Provide the (X, Y) coordinate of the cell's center where the given text is located.  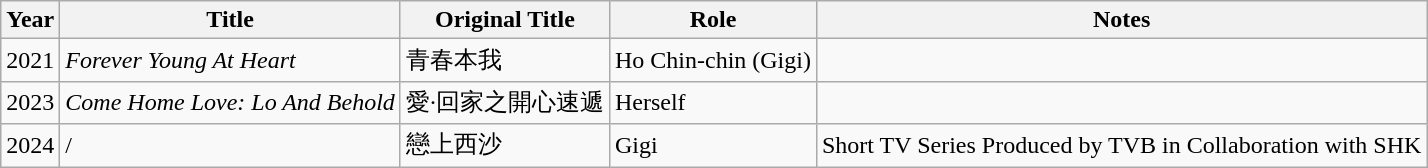
2021 (30, 60)
Year (30, 20)
戀上西沙 (504, 146)
Herself (712, 102)
Short TV Series Produced by TVB in Collaboration with SHK (1121, 146)
Forever Young At Heart (230, 60)
Original Title (504, 20)
Notes (1121, 20)
Title (230, 20)
Role (712, 20)
Come Home Love: Lo And Behold (230, 102)
2023 (30, 102)
愛·回家之開心速遞 (504, 102)
Ho Chin-chin (Gigi) (712, 60)
青春本我 (504, 60)
Gigi (712, 146)
/ (230, 146)
2024 (30, 146)
